Scan for the cell matching the given text and deliver its [X, Y] coordinate at center. 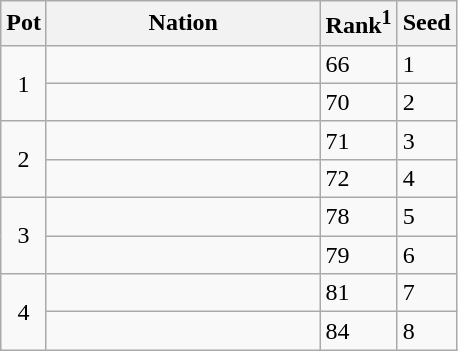
5 [426, 217]
7 [426, 293]
66 [358, 64]
Pot [24, 24]
72 [358, 178]
Rank1 [358, 24]
81 [358, 293]
71 [358, 140]
79 [358, 255]
84 [358, 331]
8 [426, 331]
6 [426, 255]
Seed [426, 24]
Nation [183, 24]
78 [358, 217]
70 [358, 102]
